Return [x, y] of the center of cell containing provided text 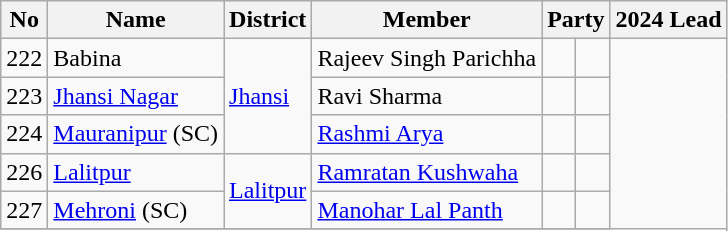
226 [24, 172]
Mauranipur (SC) [136, 134]
Jhansi [268, 96]
223 [24, 96]
Manohar Lal Panth [427, 210]
No [24, 20]
Member [427, 20]
224 [24, 134]
222 [24, 58]
Ravi Sharma [427, 96]
Ramratan Kushwaha [427, 172]
Rajeev Singh Parichha [427, 58]
District [268, 20]
Party [576, 20]
Babina [136, 58]
2024 Lead [668, 20]
Jhansi Nagar [136, 96]
227 [24, 210]
Rashmi Arya [427, 134]
Name [136, 20]
Mehroni (SC) [136, 210]
